Output the [X, Y] coordinate of the center of the cell containing the given text.  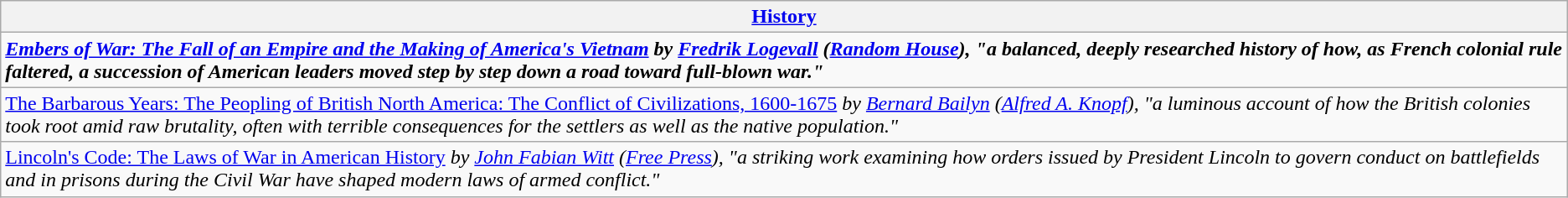
History [784, 17]
